Determine the [x, y] coordinate at the center of the cell enclosing the given text.  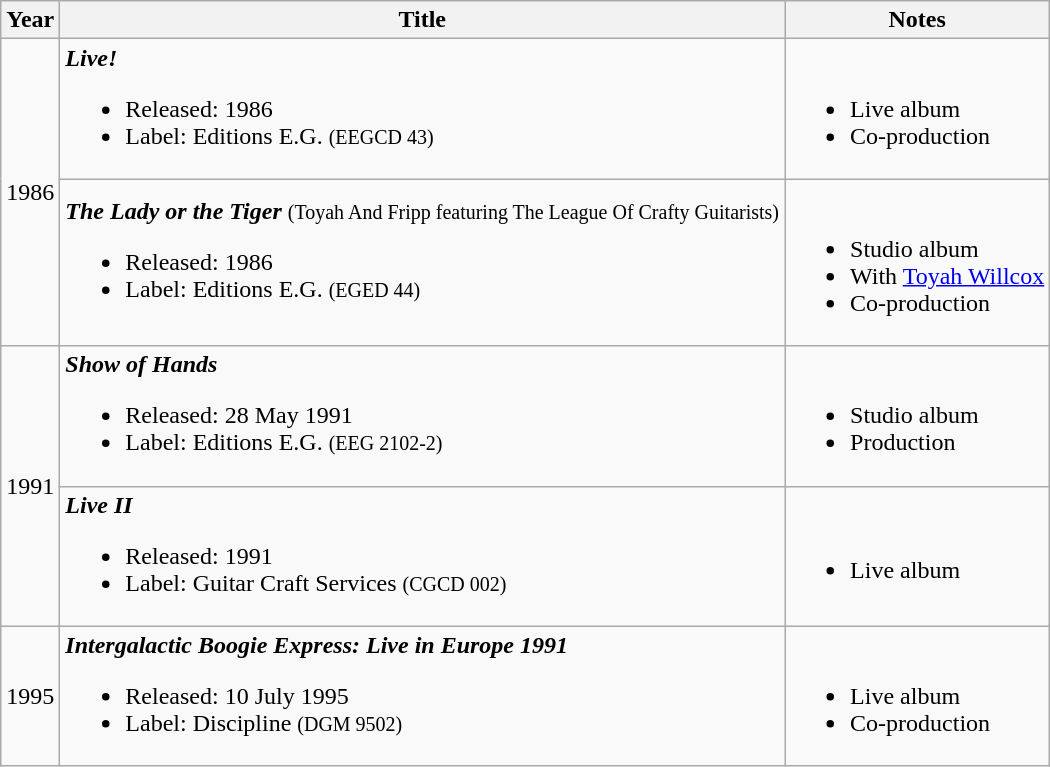
Title [422, 20]
Studio albumWith Toyah WillcoxCo-production [918, 262]
Live!Released: 1986Label: Editions E.G. (EEGCD 43) [422, 109]
Notes [918, 20]
1986 [30, 192]
Intergalactic Boogie Express: Live in Europe 1991Released: 10 July 1995Label: Discipline (DGM 9502) [422, 696]
1995 [30, 696]
Show of HandsReleased: 28 May 1991Label: Editions E.G. (EEG 2102-2) [422, 416]
Year [30, 20]
Live IIReleased: 1991Label: Guitar Craft Services (CGCD 002) [422, 556]
The Lady or the Tiger (Toyah And Fripp featuring The League Of Crafty Guitarists)Released: 1986Label: Editions E.G. (EGED 44) [422, 262]
Live album [918, 556]
Studio albumProduction [918, 416]
1991 [30, 486]
